Pinpoint the cell where the given text exists, returning its (X, Y) midpoint coordinate. 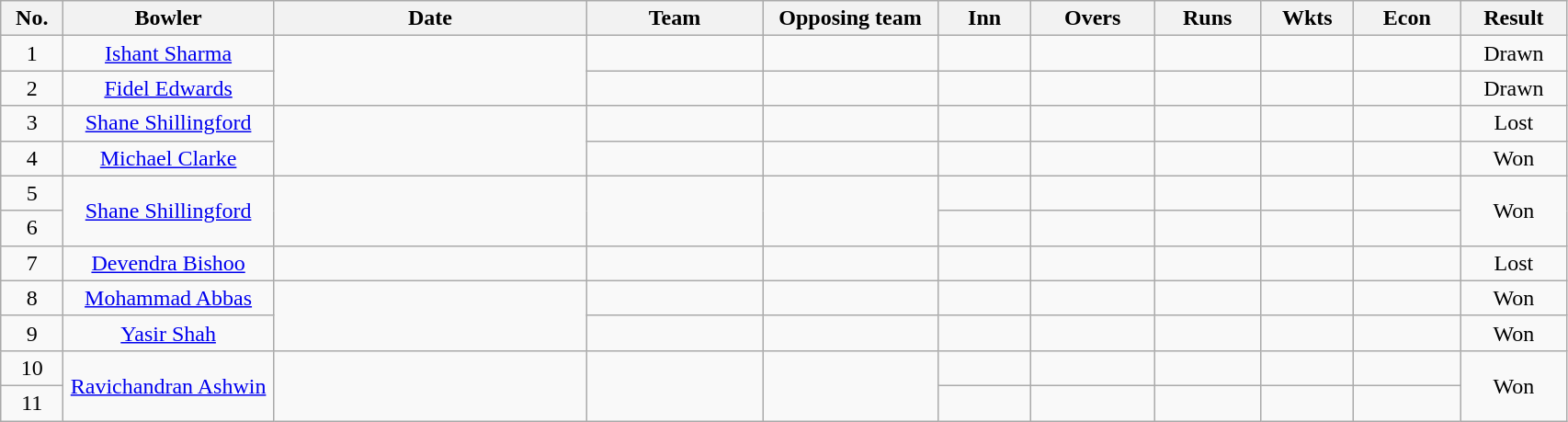
Inn (985, 18)
Opposing team (851, 18)
Team (675, 18)
7 (32, 263)
Bowler (169, 18)
Runs (1208, 18)
Michael Clarke (169, 158)
Date (430, 18)
No. (32, 18)
Overs (1093, 18)
6 (32, 228)
Mohammad Abbas (169, 298)
Result (1514, 18)
2 (32, 88)
4 (32, 158)
Wkts (1307, 18)
Ishant Sharma (169, 53)
5 (32, 193)
9 (32, 333)
8 (32, 298)
Ravichandran Ashwin (169, 385)
Econ (1407, 18)
11 (32, 403)
Yasir Shah (169, 333)
Fidel Edwards (169, 88)
10 (32, 368)
1 (32, 53)
3 (32, 123)
Devendra Bishoo (169, 263)
